For the text-containing cell, return its midpoint in [X, Y] coordinate format. 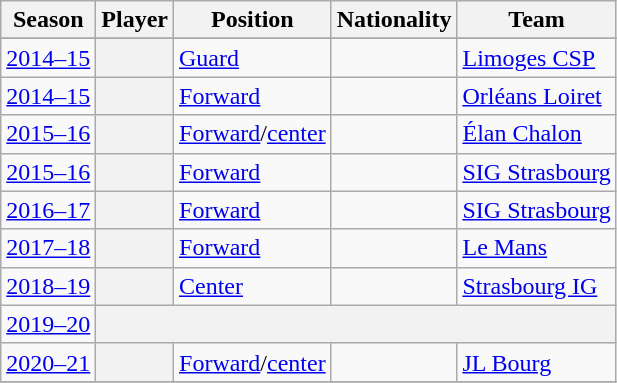
2019–20 [48, 324]
2017–18 [48, 248]
Position [253, 20]
Élan Chalon [536, 134]
Player [135, 20]
Strasbourg IG [536, 286]
Le Mans [536, 248]
2016–17 [48, 210]
Orléans Loiret [536, 96]
Limoges CSP [536, 58]
Nationality [394, 20]
Team [536, 20]
JL Bourg [536, 362]
Guard [253, 58]
2020–21 [48, 362]
Center [253, 286]
2018–19 [48, 286]
Season [48, 20]
